Locate the cell with the specified text and output its [x, y] center coordinate. 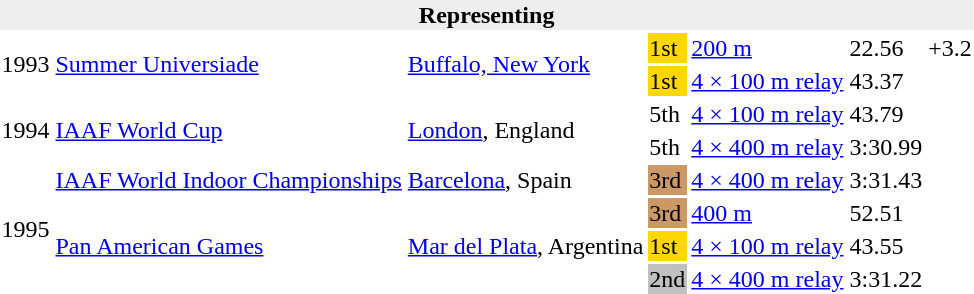
3:30.99 [886, 147]
Buffalo, New York [526, 64]
400 m [768, 213]
1995 [26, 230]
London, England [526, 130]
43.79 [886, 114]
IAAF World Cup [228, 130]
Summer Universiade [228, 64]
43.55 [886, 246]
2nd [668, 279]
1994 [26, 130]
Pan American Games [228, 246]
3:31.43 [886, 180]
200 m [768, 48]
Representing [486, 15]
52.51 [886, 213]
+3.2 [950, 48]
Barcelona, Spain [526, 180]
22.56 [886, 48]
3:31.22 [886, 279]
IAAF World Indoor Championships [228, 180]
43.37 [886, 81]
Mar del Plata, Argentina [526, 246]
1993 [26, 64]
